From the cell containing the given text, extract its center point as (X, Y) coordinate. 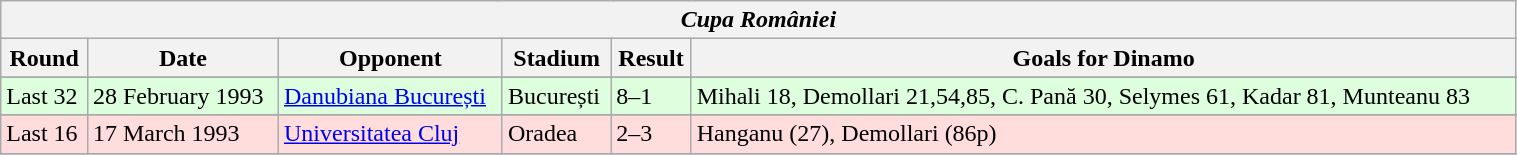
Stadium (556, 58)
Mihali 18, Demollari 21,54,85, C. Pană 30, Selymes 61, Kadar 81, Munteanu 83 (1104, 96)
28 February 1993 (182, 96)
Goals for Dinamo (1104, 58)
Last 32 (44, 96)
8–1 (651, 96)
Cupa României (758, 20)
Universitatea Cluj (390, 134)
Opponent (390, 58)
Oradea (556, 134)
Hanganu (27), Demollari (86p) (1104, 134)
Last 16 (44, 134)
Result (651, 58)
2–3 (651, 134)
Date (182, 58)
București (556, 96)
Round (44, 58)
Danubiana București (390, 96)
17 March 1993 (182, 134)
